Scan for the cell matching the given text and deliver its [x, y] coordinate at center. 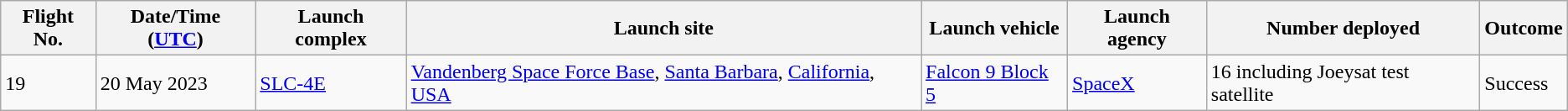
Date/Time (UTC) [176, 29]
SpaceX [1137, 82]
Success [1524, 82]
Falcon 9 Block 5 [995, 82]
Launch site [663, 29]
19 [49, 82]
SLC-4E [331, 82]
16 including Joeysat test satellite [1343, 82]
20 May 2023 [176, 82]
Launch vehicle [995, 29]
Flight No. [49, 29]
Outcome [1524, 29]
Vandenberg Space Force Base, Santa Barbara, California, USA [663, 82]
Number deployed [1343, 29]
Launch complex [331, 29]
Launch agency [1137, 29]
